Return the [X, Y] coordinate for the center point of the cell that contains the specified text.  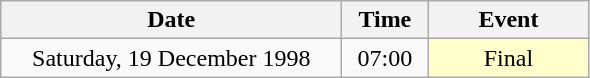
Event [508, 20]
Date [172, 20]
Time [385, 20]
07:00 [385, 58]
Final [508, 58]
Saturday, 19 December 1998 [172, 58]
